Search for the cell housing the specified text and yield its (x, y) center coordinate. 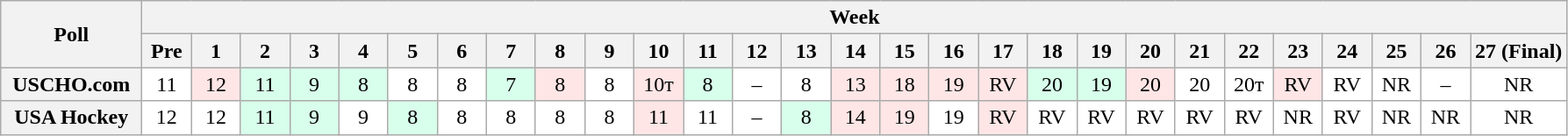
Poll (72, 34)
25 (1396, 51)
10 (658, 51)
USA Hockey (72, 118)
27 (Final) (1519, 51)
6 (462, 51)
22 (1249, 51)
10т (658, 84)
16 (954, 51)
23 (1298, 51)
1 (216, 51)
USCHO.com (72, 84)
20т (1249, 84)
3 (314, 51)
21 (1199, 51)
24 (1347, 51)
15 (905, 51)
4 (363, 51)
26 (1445, 51)
17 (1003, 51)
Pre (167, 51)
2 (265, 51)
5 (412, 51)
Week (855, 18)
